Provide the (x, y) coordinate of the cell's center where the given text is located.  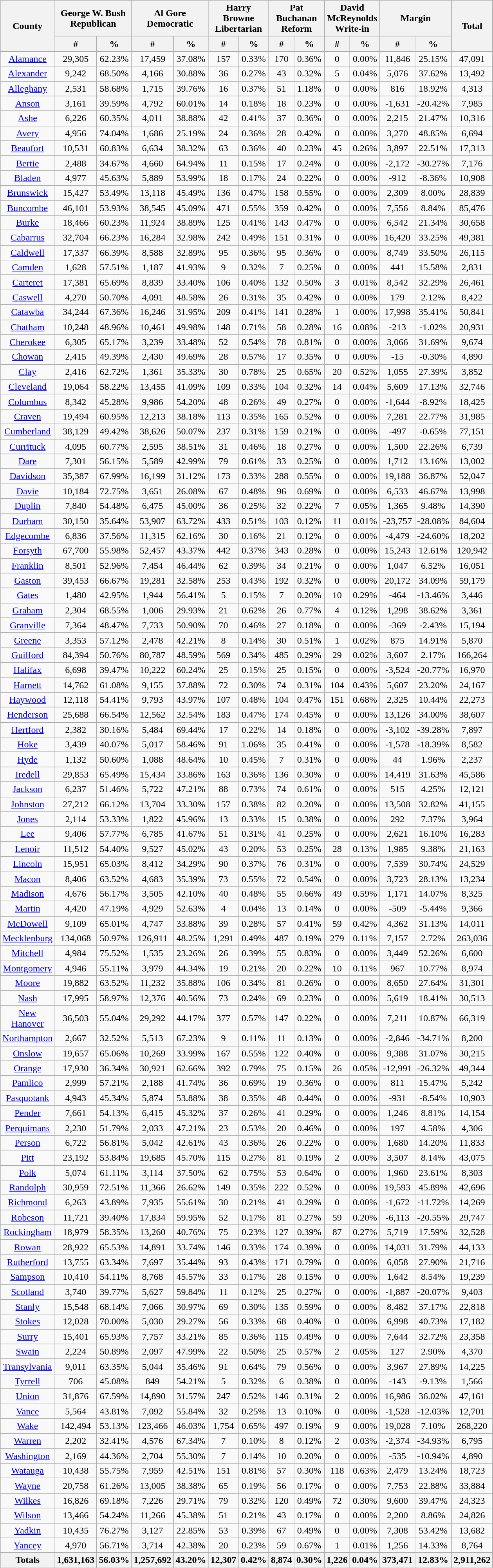
15,434 (153, 774)
4,683 (153, 879)
-1,528 (397, 1411)
Scotland (27, 1292)
9,011 (76, 1366)
16.10% (433, 834)
9.38% (433, 849)
0.56% (309, 1366)
706 (76, 1381)
0.53% (254, 1128)
Cleveland (27, 387)
120,942 (472, 551)
Northampton (27, 1038)
8,482 (397, 1307)
4,977 (76, 178)
37.50% (191, 1172)
45.89% (433, 1188)
166,264 (472, 655)
-3,524 (397, 670)
29,292 (153, 1018)
1.96% (433, 760)
39 (223, 923)
1,365 (397, 506)
Hoke (27, 745)
1,088 (153, 760)
53.49% (114, 193)
17,337 (76, 253)
69.18% (114, 1501)
9,242 (76, 74)
Beaufort (27, 148)
62.66% (191, 1068)
8,582 (472, 745)
32,528 (472, 1232)
42.99% (191, 461)
Johnston (27, 804)
20,172 (397, 581)
15,427 (76, 193)
33.48% (191, 342)
19,882 (76, 983)
39.76% (191, 89)
9,793 (153, 700)
33.30% (191, 804)
23,358 (472, 1337)
36.87% (433, 476)
2,478 (153, 640)
Total (472, 26)
72.75% (114, 491)
Edgecombe (27, 536)
14,762 (76, 685)
-11.72% (433, 1203)
46.44% (191, 566)
6,836 (76, 536)
67.36% (114, 312)
38.38% (191, 1486)
31.57% (191, 1396)
65.01% (114, 923)
19,685 (153, 1157)
816 (397, 89)
29,305 (76, 59)
-1,578 (397, 745)
1,754 (223, 1426)
10,438 (76, 1471)
Wilson (27, 1516)
66,319 (472, 1018)
11,721 (76, 1217)
Anson (27, 103)
15,243 (397, 551)
27,212 (76, 804)
90 (223, 864)
Watauga (27, 1471)
49.39% (114, 357)
31.79% (433, 1247)
38.18% (191, 416)
74.04% (114, 133)
57.12% (114, 640)
Henderson (27, 715)
22.85% (191, 1530)
Graham (27, 610)
18,466 (76, 223)
10.44% (433, 700)
48.59% (191, 655)
19,593 (397, 1188)
63.35% (114, 1366)
New Hanover (27, 1018)
33.86% (191, 774)
7,697 (153, 1262)
5,564 (76, 1411)
Alleghany (27, 89)
13,998 (472, 491)
6,795 (472, 1441)
32.54% (191, 715)
14,225 (472, 1366)
Davidson (27, 476)
52.96% (114, 566)
-2.43% (433, 625)
5,017 (153, 745)
58.35% (114, 1232)
Harnett (27, 685)
42.21% (191, 640)
75.52% (114, 953)
Jones (27, 819)
1,132 (76, 760)
4,370 (472, 1351)
-2,172 (397, 163)
5,484 (153, 730)
48.58% (191, 297)
875 (397, 640)
37.08% (191, 59)
120 (281, 1501)
85,476 (472, 208)
10,184 (76, 491)
Rowan (27, 1247)
65 (223, 1486)
-1.02% (433, 327)
32,746 (472, 387)
35.44% (191, 1262)
6,739 (472, 446)
-8.92% (433, 401)
0.66% (309, 893)
13,466 (76, 1516)
Sampson (27, 1277)
Franklin (27, 566)
Randolph (27, 1188)
-1,672 (397, 1203)
7.37% (433, 819)
13,234 (472, 879)
66.67% (114, 581)
Stanly (27, 1307)
39,453 (76, 581)
-143 (397, 1381)
63.72% (191, 521)
61.08% (114, 685)
8,325 (472, 893)
31.07% (433, 1053)
10,908 (472, 178)
7,157 (397, 939)
28.13% (433, 879)
68.50% (114, 74)
7,066 (153, 1307)
80,787 (153, 655)
8,303 (472, 1172)
-23,757 (397, 521)
72.51% (114, 1188)
Totals (27, 1560)
9,155 (153, 685)
50,841 (472, 312)
30.16% (114, 730)
7,753 (397, 1486)
43,075 (472, 1157)
38,607 (472, 715)
16,826 (76, 1501)
3 (337, 282)
123,466 (153, 1426)
45.00% (191, 506)
56.71% (114, 1545)
-34.71% (433, 1038)
8,422 (472, 297)
53.93% (114, 208)
9,109 (76, 923)
1,171 (397, 893)
Nash (27, 998)
14,890 (153, 1396)
48.25% (191, 939)
-26.32% (433, 1068)
Margin (415, 18)
31,876 (76, 1396)
12,121 (472, 789)
30,215 (472, 1053)
13.16% (433, 461)
61.11% (114, 1172)
8.00% (433, 193)
-9.13% (433, 1381)
53.42% (433, 1530)
2,309 (397, 193)
65.53% (114, 1247)
16,970 (472, 670)
0.75% (254, 1172)
Wake (27, 1426)
10.87% (433, 1018)
5,076 (397, 74)
40.73% (433, 1322)
53.88% (191, 1098)
Surry (27, 1337)
19,239 (472, 1277)
11,846 (397, 59)
40.56% (191, 998)
2.12% (433, 297)
Pamlico (27, 1083)
6,722 (76, 1143)
10,531 (76, 148)
31.12% (191, 476)
1,566 (472, 1381)
19,064 (76, 387)
45.49% (191, 193)
9,674 (472, 342)
49,344 (472, 1068)
60.01% (191, 103)
3,979 (153, 968)
34.67% (114, 163)
2,488 (76, 163)
3,651 (153, 491)
Orange (27, 1068)
12,376 (153, 998)
59.95% (191, 1217)
54.40% (114, 849)
159 (281, 431)
Alamance (27, 59)
167 (223, 1053)
14,031 (397, 1247)
66.54% (114, 715)
-369 (397, 625)
171 (281, 1262)
47.99% (191, 1351)
11,924 (153, 223)
5,042 (153, 1143)
4,420 (76, 908)
68 (281, 1322)
61.26% (114, 1486)
Vance (27, 1411)
7.10% (433, 1426)
967 (397, 968)
-24.60% (433, 536)
0.03% (365, 1441)
Currituck (27, 446)
12,562 (153, 715)
3,852 (472, 372)
149 (223, 1188)
-497 (397, 431)
Granville (27, 625)
2,667 (76, 1038)
20,931 (472, 327)
29,747 (472, 1217)
471 (223, 208)
Lee (27, 834)
377 (223, 1018)
5,719 (397, 1232)
82 (281, 804)
19,028 (397, 1426)
57.77% (114, 834)
497 (281, 1426)
15.58% (433, 268)
18,425 (472, 401)
George W. BushRepublican (93, 18)
17,998 (397, 312)
4,576 (153, 1441)
4,313 (472, 89)
45.09% (191, 208)
27.39% (433, 372)
Montgomery (27, 968)
36,503 (76, 1018)
6,237 (76, 789)
487 (281, 939)
23.61% (433, 1172)
222 (281, 1188)
38.89% (191, 223)
0.62% (254, 610)
16,420 (397, 238)
57.51% (114, 268)
22.88% (433, 1486)
569 (223, 655)
23,192 (76, 1157)
7,281 (397, 416)
68.55% (114, 610)
30,513 (472, 998)
46.03% (191, 1426)
Lincoln (27, 864)
60.95% (114, 416)
47,161 (472, 1396)
30,658 (472, 223)
9,388 (397, 1053)
58.97% (114, 998)
50.89% (114, 1351)
4.25% (433, 789)
38.51% (191, 446)
65.93% (114, 1337)
31,985 (472, 416)
Rutherford (27, 1262)
Union (27, 1396)
65.69% (114, 282)
237 (223, 431)
1,686 (153, 133)
16,199 (153, 476)
3,361 (472, 610)
53.99% (191, 178)
Mitchell (27, 953)
Chatham (27, 327)
-10.94% (433, 1456)
42.38% (191, 1545)
50.97% (114, 939)
34.09% (433, 581)
22,818 (472, 1307)
46.67% (433, 491)
56.03% (114, 1560)
25.15% (433, 59)
-2,846 (397, 1038)
12,213 (153, 416)
1,985 (397, 849)
17,995 (76, 998)
62.23% (114, 59)
-20.55% (433, 1217)
31 (223, 446)
12,307 (223, 1560)
11,512 (76, 849)
Perquimans (27, 1128)
-15 (397, 357)
76.27% (114, 1530)
-20.77% (433, 670)
0.44% (309, 1098)
5,874 (153, 1098)
10,248 (76, 327)
85 (223, 1337)
17.13% (433, 387)
5,242 (472, 1083)
2,531 (76, 89)
32.72% (433, 1337)
-28.08% (433, 521)
48.96% (114, 327)
13,455 (153, 387)
Avery (27, 133)
126,911 (153, 939)
5,722 (153, 789)
-509 (397, 908)
44.36% (114, 1456)
2,911,262 (472, 1560)
19,188 (397, 476)
47,091 (472, 59)
13,755 (76, 1262)
55.84% (191, 1411)
1,246 (397, 1113)
13,005 (153, 1486)
77,151 (472, 431)
67.34% (191, 1441)
30,959 (76, 1188)
8,200 (472, 1038)
34,244 (76, 312)
849 (153, 1381)
3,607 (397, 655)
58.68% (114, 89)
3,505 (153, 893)
17,182 (472, 1322)
268,220 (472, 1426)
1,480 (76, 595)
16,283 (472, 834)
19,657 (76, 1053)
59.84% (191, 1292)
15,401 (76, 1337)
68.14% (114, 1307)
45.57% (191, 1277)
64.94% (191, 163)
93 (223, 1262)
3,239 (153, 342)
9,527 (153, 849)
1,715 (153, 89)
24,826 (472, 1516)
192 (281, 581)
33.50% (433, 253)
66.23% (114, 238)
55.61% (191, 1203)
4.58% (433, 1128)
48.64% (191, 760)
65.49% (114, 774)
7,364 (76, 625)
38.62% (433, 610)
48.47% (114, 625)
32.41% (114, 1441)
25.19% (191, 133)
42,696 (472, 1188)
125 (223, 223)
10,410 (76, 1277)
2,114 (76, 819)
Pitt (27, 1157)
15,194 (472, 625)
8,412 (153, 864)
Wayne (27, 1486)
8.84% (433, 208)
6,263 (76, 1203)
343 (281, 551)
Craven (27, 416)
1,361 (153, 372)
31.95% (191, 312)
53,907 (153, 521)
-5.44% (433, 908)
15,548 (76, 1307)
14,011 (472, 923)
-8.54% (433, 1098)
23 (223, 1128)
2,224 (76, 1351)
17,834 (153, 1217)
Dare (27, 461)
6,542 (397, 223)
Carteret (27, 282)
6,634 (153, 148)
-464 (397, 595)
78 (281, 342)
65.03% (114, 864)
6,475 (153, 506)
88 (223, 789)
7,757 (153, 1337)
197 (397, 1128)
14,154 (472, 1113)
Chowan (27, 357)
3,714 (153, 1545)
9,986 (153, 401)
1,256 (397, 1545)
8,501 (76, 566)
33.40% (191, 282)
-12.03% (433, 1411)
51.46% (114, 789)
11,315 (153, 536)
84,604 (472, 521)
17,381 (76, 282)
-20.42% (433, 103)
8,764 (472, 1545)
7,308 (397, 1530)
-1,887 (397, 1292)
County (27, 26)
46,101 (76, 208)
3,353 (76, 640)
0.68% (365, 700)
49.42% (114, 431)
-8.36% (433, 178)
4,095 (76, 446)
143 (281, 223)
39.59% (114, 103)
67,700 (76, 551)
49.98% (191, 327)
13,260 (153, 1232)
Durham (27, 521)
Brunswick (27, 193)
6.52% (433, 566)
253 (223, 581)
36.02% (433, 1396)
12,118 (76, 700)
53.13% (114, 1426)
2,215 (397, 118)
67.23% (191, 1038)
8,974 (472, 968)
35.33% (191, 372)
54.13% (114, 1113)
1,298 (397, 610)
54.48% (114, 506)
32.52% (114, 1038)
32.29% (433, 282)
7,897 (472, 730)
Rockingham (27, 1232)
23.26% (191, 953)
13,002 (472, 461)
Onslow (27, 1053)
8,874 (281, 1560)
5,607 (397, 685)
0.73% (254, 789)
1,712 (397, 461)
11,232 (153, 983)
31,301 (472, 983)
63 (223, 148)
Jackson (27, 789)
Halifax (27, 670)
22.77% (433, 416)
141 (281, 312)
24,529 (472, 864)
12,028 (76, 1322)
158 (281, 193)
32,704 (76, 238)
Mecklenburg (27, 939)
35.64% (114, 521)
63.34% (114, 1262)
53.84% (114, 1157)
3,439 (76, 745)
-931 (397, 1098)
Lenoir (27, 849)
42 (223, 118)
Iredell (27, 774)
16,051 (472, 566)
515 (397, 789)
14.33% (433, 1545)
54.20% (191, 401)
2,097 (153, 1351)
242 (223, 238)
1.18% (309, 89)
21.47% (433, 118)
Ashe (27, 118)
1,960 (397, 1172)
45.28% (114, 401)
67.59% (114, 1396)
70 (223, 625)
179 (397, 297)
24,167 (472, 685)
132 (281, 282)
60.83% (114, 148)
58.22% (114, 387)
1,006 (153, 610)
247 (223, 1396)
4,306 (472, 1128)
-20.07% (433, 1292)
6,785 (153, 834)
-0.65% (433, 431)
2.72% (433, 939)
Bladen (27, 178)
23.20% (433, 685)
1,187 (153, 268)
33.21% (191, 1337)
26,115 (472, 253)
30.97% (191, 1307)
38.32% (191, 148)
1,628 (76, 268)
7,176 (472, 163)
41.74% (191, 1083)
50.90% (191, 625)
292 (397, 819)
43.37% (191, 551)
14,390 (472, 506)
56.17% (114, 893)
-34.93% (433, 1441)
50.07% (191, 431)
17,459 (153, 59)
27.64% (433, 983)
2,304 (76, 610)
39.40% (114, 1217)
45.63% (114, 178)
1.06% (254, 745)
32.89% (191, 253)
3,161 (76, 103)
288 (281, 476)
67.99% (114, 476)
Madison (27, 893)
0.67% (309, 1545)
66.39% (114, 253)
Transylvania (27, 1366)
62.16% (191, 536)
10.77% (433, 968)
183 (223, 715)
4,166 (153, 74)
392 (223, 1068)
50.70% (114, 297)
2,415 (76, 357)
4,660 (153, 163)
-213 (397, 327)
13,682 (472, 1530)
10,903 (472, 1098)
4,956 (76, 133)
45.32% (191, 1113)
359 (281, 208)
4,970 (76, 1545)
44 (397, 760)
40.07% (114, 745)
2,325 (397, 700)
55.11% (114, 968)
11,366 (153, 1188)
8,749 (397, 253)
2,169 (76, 1456)
22,273 (472, 700)
16,246 (153, 312)
Robeson (27, 1217)
15,951 (76, 864)
7,211 (397, 1018)
122 (281, 1053)
148 (223, 327)
26,461 (472, 282)
30,921 (153, 1068)
29.93% (191, 610)
5,589 (153, 461)
96 (281, 491)
44,133 (472, 1247)
54.24% (114, 1516)
9,406 (76, 834)
10,222 (153, 670)
33,884 (472, 1486)
433 (223, 521)
14,891 (153, 1247)
2.90% (433, 1351)
22.26% (433, 446)
26.62% (191, 1188)
7,985 (472, 103)
12.83% (433, 1560)
6,415 (153, 1113)
3,723 (397, 879)
37.62% (433, 74)
3,507 (397, 1157)
Duplin (27, 506)
5,044 (153, 1366)
Wilkes (27, 1501)
55.98% (114, 551)
38,545 (153, 208)
52,047 (472, 476)
13,126 (397, 715)
8.86% (433, 1516)
7,092 (153, 1411)
109 (223, 387)
135 (281, 1307)
21.34% (433, 223)
165 (281, 416)
5,074 (76, 1172)
34 (281, 566)
4,011 (153, 118)
50.76% (114, 655)
2,831 (472, 268)
107 (223, 700)
263,036 (472, 939)
6,533 (397, 491)
53.33% (114, 819)
18,202 (472, 536)
Harry BrowneLibertarian (238, 18)
1,055 (397, 372)
45.38% (191, 1516)
7,301 (76, 461)
35.39% (191, 879)
9,600 (397, 1501)
3,446 (472, 595)
14.20% (433, 1143)
32.58% (191, 581)
45,586 (472, 774)
373,471 (397, 1560)
33.25% (433, 238)
14.91% (433, 640)
Pender (27, 1113)
41.67% (191, 834)
Yancey (27, 1545)
17,313 (472, 148)
9,366 (472, 908)
-4,479 (397, 536)
45 (337, 148)
2,595 (153, 446)
Catawba (27, 312)
-12,991 (397, 1068)
40.76% (191, 1232)
Bertie (27, 163)
Yadkin (27, 1530)
5,889 (153, 178)
McDowell (27, 923)
5,619 (397, 998)
34.00% (433, 715)
33.99% (191, 1053)
6,058 (397, 1262)
-39.28% (433, 730)
2,230 (76, 1128)
9.48% (433, 506)
54.21% (191, 1381)
29,853 (76, 774)
45.96% (191, 819)
43.81% (114, 1411)
Cabarrus (27, 238)
65.17% (114, 342)
163 (223, 774)
24,323 (472, 1501)
55.75% (114, 1471)
32.98% (191, 238)
41.93% (191, 268)
8,839 (153, 282)
65.06% (114, 1053)
42.10% (191, 893)
0.83% (309, 953)
38,129 (76, 431)
-1,631 (397, 103)
Columbus (27, 401)
30.74% (433, 864)
442 (223, 551)
14,419 (397, 774)
49,381 (472, 238)
13,508 (397, 804)
37.17% (433, 1307)
43.97% (191, 700)
118 (337, 1471)
19,494 (76, 416)
19,281 (153, 581)
76 (281, 864)
14,269 (472, 1203)
30,150 (76, 521)
13,704 (153, 804)
60.23% (114, 223)
59,179 (472, 581)
7,733 (153, 625)
7,644 (397, 1337)
Macon (27, 879)
56.41% (191, 595)
3,449 (397, 953)
3,066 (397, 342)
17.59% (433, 1232)
45.34% (114, 1098)
7,935 (153, 1203)
-0.30% (433, 357)
2,621 (397, 834)
29 (337, 655)
49.69% (191, 357)
1,642 (397, 1277)
6,226 (76, 118)
Haywood (27, 700)
Al GoreDemocratic (170, 18)
0.16% (254, 536)
42.61% (191, 1143)
Cumberland (27, 431)
6,698 (76, 670)
4,943 (76, 1098)
Stokes (27, 1322)
-912 (397, 178)
2.17% (433, 655)
-2,374 (397, 1441)
7,661 (76, 1113)
84,394 (76, 655)
7,556 (397, 208)
Warren (27, 1441)
41,155 (472, 804)
15 (281, 819)
8,542 (397, 282)
Cherokee (27, 342)
113 (223, 416)
5,609 (397, 387)
3,740 (76, 1292)
1,226 (337, 1560)
4,091 (153, 297)
20,758 (76, 1486)
25,688 (76, 715)
48.85% (433, 133)
34.29% (191, 864)
54.11% (114, 1277)
13,492 (472, 74)
8,768 (153, 1277)
-30.27% (433, 163)
11,833 (472, 1143)
38 (223, 1098)
56.81% (114, 1143)
6,600 (472, 953)
6,694 (472, 133)
26.08% (191, 491)
35.46% (191, 1366)
Burke (27, 223)
37.88% (191, 685)
52.63% (191, 908)
43.20% (191, 1560)
1,631,163 (76, 1560)
-3,102 (397, 730)
42.51% (191, 1471)
Tyrrell (27, 1381)
44.34% (191, 968)
Moore (27, 983)
7,226 (153, 1501)
Davie (27, 491)
60.35% (114, 118)
18.92% (433, 89)
-1,644 (397, 401)
4,946 (76, 968)
1,535 (153, 953)
18.41% (433, 998)
27.90% (433, 1262)
4,676 (76, 893)
Hertford (27, 730)
10,461 (153, 327)
1,291 (223, 939)
209 (223, 312)
9,403 (472, 1292)
8.81% (433, 1113)
31.63% (433, 774)
Pat BuchananReform (296, 18)
811 (397, 1083)
8,406 (76, 879)
52.26% (433, 953)
29.71% (191, 1501)
36.34% (114, 1068)
55.30% (191, 1456)
Washington (27, 1456)
41.09% (191, 387)
2,999 (76, 1083)
Hyde (27, 760)
2,202 (76, 1441)
0.77% (309, 610)
103 (281, 521)
87 (337, 1232)
1,047 (397, 566)
47.19% (114, 908)
3,897 (397, 148)
142,494 (76, 1426)
Polk (27, 1172)
Greene (27, 640)
4,792 (153, 103)
Forsyth (27, 551)
1,257,692 (153, 1560)
66.12% (114, 804)
Gates (27, 595)
50.60% (114, 760)
58.46% (191, 745)
57.21% (114, 1083)
28,839 (472, 193)
8,650 (397, 983)
54.41% (114, 700)
0.71% (254, 327)
4,270 (76, 297)
14.07% (433, 893)
Martin (27, 908)
Richmond (27, 1203)
-13.46% (433, 595)
44.17% (191, 1018)
33.88% (191, 923)
7,840 (76, 506)
55.04% (114, 1018)
13,118 (153, 193)
Person (27, 1143)
31.69% (433, 342)
56.15% (114, 461)
Caldwell (27, 253)
Alexander (27, 74)
45.70% (191, 1157)
12.61% (433, 551)
30.88% (191, 74)
5,513 (153, 1038)
279 (337, 939)
441 (397, 268)
3,270 (397, 133)
52,457 (153, 551)
10,435 (76, 1530)
38,626 (153, 431)
Clay (27, 372)
2,188 (153, 1083)
6,998 (397, 1322)
-535 (397, 1456)
Camden (27, 268)
0.08% (365, 327)
1,944 (153, 595)
2,237 (472, 760)
22.51% (433, 148)
Gaston (27, 581)
Swain (27, 1351)
8.54% (433, 1277)
134,068 (76, 939)
7,959 (153, 1471)
6,305 (76, 342)
1,822 (153, 819)
David McReynoldsWrite-in (352, 18)
39.77% (114, 1292)
22 (223, 1351)
58 (281, 327)
8.14% (433, 1157)
Guilford (27, 655)
2,704 (153, 1456)
0.63% (365, 1471)
4,362 (397, 923)
31.13% (433, 923)
Pasquotank (27, 1098)
38.88% (191, 118)
32.82% (433, 804)
4,984 (76, 953)
5,870 (472, 640)
60.24% (191, 670)
0.78% (254, 372)
2,430 (153, 357)
8,588 (153, 253)
10,316 (472, 118)
2,416 (76, 372)
8,342 (76, 401)
33.74% (191, 1247)
69.44% (191, 730)
3,114 (153, 1172)
5,030 (153, 1322)
5,627 (153, 1292)
27.89% (433, 1366)
1,680 (397, 1143)
Buncombe (27, 208)
3,967 (397, 1366)
2,033 (153, 1128)
21,163 (472, 849)
18,979 (76, 1232)
15.47% (433, 1083)
29.27% (191, 1322)
-6,113 (397, 1217)
7,539 (397, 864)
35.88% (191, 983)
7,454 (153, 566)
43.89% (114, 1203)
-18.39% (433, 745)
6 (281, 1381)
170 (281, 59)
45.02% (191, 849)
35.41% (433, 312)
28,922 (76, 1247)
70.00% (114, 1322)
27 (281, 625)
37.56% (114, 536)
4,929 (153, 908)
1,500 (397, 446)
3,964 (472, 819)
Caswell (27, 297)
3,127 (153, 1530)
51.79% (114, 1128)
173 (223, 476)
13.24% (433, 1471)
4,747 (153, 923)
485 (281, 655)
12,701 (472, 1411)
18,723 (472, 1471)
2,382 (76, 730)
16,284 (153, 238)
21,716 (472, 1262)
62.72% (114, 372)
147 (281, 1018)
2,200 (397, 1516)
2,479 (397, 1471)
60.77% (114, 446)
17,930 (76, 1068)
10,269 (153, 1053)
45.08% (114, 1381)
35,387 (76, 476)
11,266 (153, 1516)
42.95% (114, 595)
16,986 (397, 1396)
